Pinpoint the cell where the given text exists, returning its (x, y) midpoint coordinate. 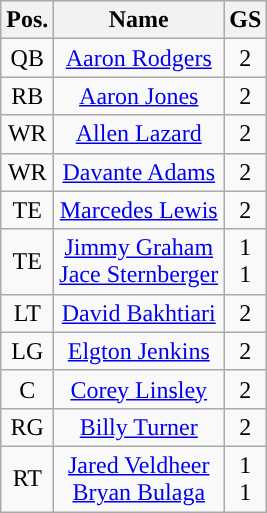
LG (28, 351)
Pos. (28, 20)
Marcedes Lewis (139, 210)
Jared VeldheerBryan Bulaga (139, 478)
Elgton Jenkins (139, 351)
RB (28, 96)
Billy Turner (139, 427)
Name (139, 20)
C (28, 389)
Davante Adams (139, 172)
Aaron Jones (139, 96)
Aaron Rodgers (139, 58)
LT (28, 313)
GS (246, 20)
David Bakhtiari (139, 313)
Jimmy GrahamJace Sternberger (139, 262)
QB (28, 58)
Corey Linsley (139, 389)
RT (28, 478)
RG (28, 427)
Allen Lazard (139, 134)
